Determine the (X, Y) coordinate at the center of the cell enclosing the given text.  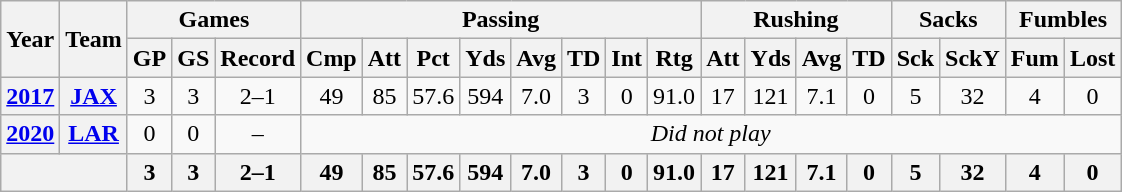
Pct (434, 58)
Cmp (332, 58)
Year (30, 39)
Record (258, 58)
Rtg (674, 58)
Fum (1034, 58)
Team (94, 39)
SckY (973, 58)
LAR (94, 134)
Rushing (796, 20)
Fumbles (1062, 20)
Games (214, 20)
Sacks (948, 20)
2017 (30, 96)
Sck (915, 58)
– (258, 134)
Lost (1092, 58)
GS (194, 58)
GP (149, 58)
JAX (94, 96)
2020 (30, 134)
Int (627, 58)
Passing (501, 20)
Did not play (711, 134)
